Pinpoint the cell where the given text exists, returning its [X, Y] midpoint coordinate. 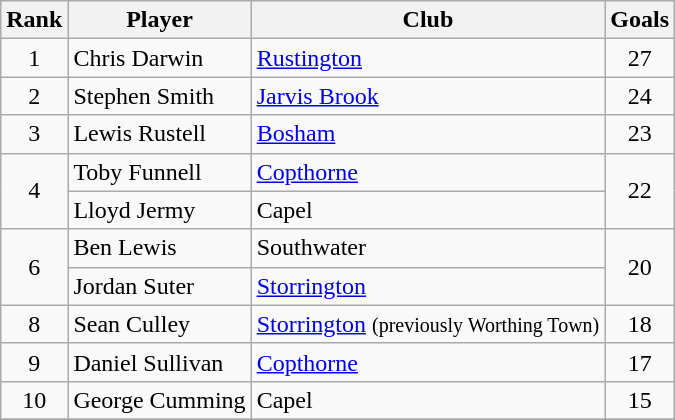
Storrington [428, 286]
3 [34, 134]
Southwater [428, 248]
18 [640, 324]
Sean Culley [160, 324]
Goals [640, 20]
Rustington [428, 58]
Lewis Rustell [160, 134]
George Cumming [160, 400]
Player [160, 20]
22 [640, 191]
15 [640, 400]
Storrington (previously Worthing Town) [428, 324]
9 [34, 362]
8 [34, 324]
Chris Darwin [160, 58]
Bosham [428, 134]
Jarvis Brook [428, 96]
4 [34, 191]
24 [640, 96]
Lloyd Jermy [160, 210]
Jordan Suter [160, 286]
6 [34, 267]
Daniel Sullivan [160, 362]
10 [34, 400]
Club [428, 20]
Rank [34, 20]
Ben Lewis [160, 248]
2 [34, 96]
20 [640, 267]
Toby Funnell [160, 172]
1 [34, 58]
27 [640, 58]
17 [640, 362]
Stephen Smith [160, 96]
23 [640, 134]
